Detect which cell encompasses the target text, then output its (X, Y) center coordinate. 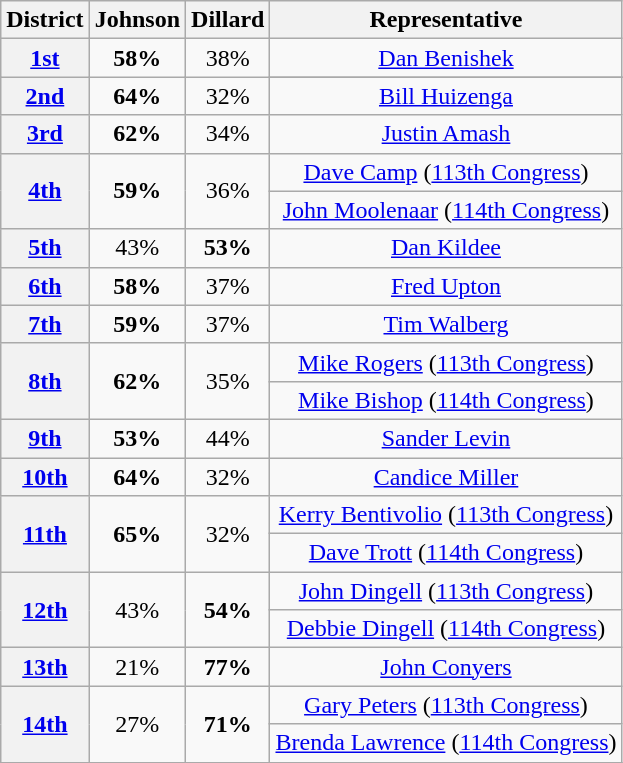
65% (137, 534)
13th (45, 667)
Kerry Bentivolio (113th Congress) (446, 515)
Brenda Lawrence (114th Congress) (446, 743)
Dillard (228, 20)
Dave Trott (114th Congress) (446, 553)
36% (228, 191)
2nd (45, 96)
Johnson (137, 20)
1st (45, 58)
Gary Peters (113th Congress) (446, 705)
Mike Rogers (113th Congress) (446, 362)
Dan Benishek (446, 58)
77% (228, 667)
10th (45, 477)
Justin Amash (446, 134)
Debbie Dingell (114th Congress) (446, 629)
Representative (446, 20)
8th (45, 381)
14th (45, 724)
11th (45, 534)
21% (137, 667)
Sander Levin (446, 438)
John Dingell (113th Congress) (446, 591)
35% (228, 381)
Candice Miller (446, 477)
71% (228, 724)
7th (45, 324)
4th (45, 191)
District (45, 20)
Tim Walberg (446, 324)
34% (228, 134)
9th (45, 438)
12th (45, 610)
Dan Kildee (446, 248)
27% (137, 724)
44% (228, 438)
3rd (45, 134)
Mike Bishop (114th Congress) (446, 400)
Fred Upton (446, 286)
John Conyers (446, 667)
54% (228, 610)
38% (228, 58)
John Moolenaar (114th Congress) (446, 210)
Dave Camp (113th Congress) (446, 172)
6th (45, 286)
5th (45, 248)
Bill Huizenga (446, 96)
